Output the [X, Y] coordinate of the center of the cell containing the given text.  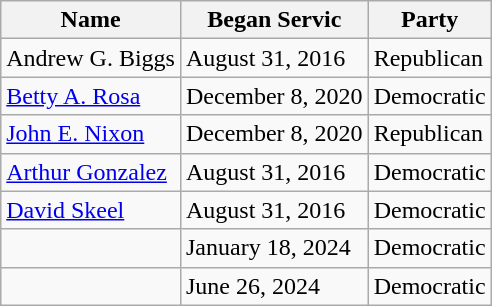
Betty A. Rosa [91, 96]
June 26, 2024 [274, 286]
David Skeel [91, 210]
Began Servic [274, 20]
Arthur Gonzalez [91, 172]
Party [430, 20]
Andrew G. Biggs [91, 58]
John E. Nixon [91, 134]
January 18, 2024 [274, 248]
Name [91, 20]
